Find where the given text appears and provide that cell's center as (X, Y) coordinate. 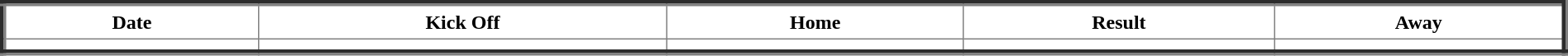
Away (1419, 21)
Date (131, 21)
Home (815, 21)
Result (1118, 21)
Kick Off (463, 21)
